Return [x, y] of the center of cell containing provided text 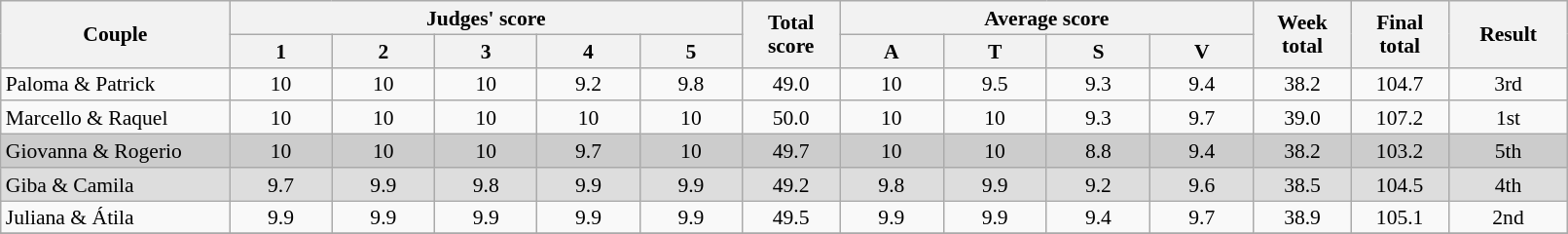
49.0 [791, 84]
5 [691, 51]
5th [1509, 151]
V [1202, 51]
S [1098, 51]
2 [383, 51]
49.7 [791, 151]
Couple [115, 34]
49.5 [791, 217]
A [892, 51]
38.9 [1302, 217]
1 [280, 51]
2nd [1509, 217]
50.0 [791, 118]
103.2 [1400, 151]
3 [487, 51]
9.6 [1202, 184]
T [995, 51]
38.5 [1302, 184]
49.2 [791, 184]
105.1 [1400, 217]
Judges' score [487, 18]
39.0 [1302, 118]
Result [1509, 34]
Paloma & Patrick [115, 84]
1st [1509, 118]
4th [1509, 184]
Giba & Camila [115, 184]
3rd [1509, 84]
Juliana & Átila [115, 217]
107.2 [1400, 118]
Total score [791, 34]
Final total [1400, 34]
Average score [1047, 18]
8.8 [1098, 151]
104.5 [1400, 184]
104.7 [1400, 84]
Week total [1302, 34]
Marcello & Raquel [115, 118]
Giovanna & Rogerio [115, 151]
9.5 [995, 84]
4 [588, 51]
